Detect which cell encompasses the target text, then output its (X, Y) center coordinate. 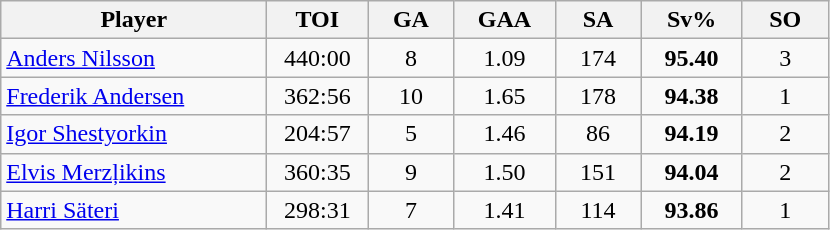
5 (411, 134)
94.19 (692, 134)
Harri Säteri (134, 210)
Igor Shestyorkin (134, 134)
3 (785, 58)
1.09 (504, 58)
151 (598, 172)
SA (598, 20)
1.41 (504, 210)
1.46 (504, 134)
174 (598, 58)
Sv% (692, 20)
178 (598, 96)
10 (411, 96)
Anders Nilsson (134, 58)
94.04 (692, 172)
GA (411, 20)
1.65 (504, 96)
SO (785, 20)
7 (411, 210)
9 (411, 172)
GAA (504, 20)
Player (134, 20)
114 (598, 210)
Frederik Andersen (134, 96)
Elvis Merzļikins (134, 172)
95.40 (692, 58)
94.38 (692, 96)
1.50 (504, 172)
TOI (318, 20)
86 (598, 134)
8 (411, 58)
93.86 (692, 210)
298:31 (318, 210)
440:00 (318, 58)
204:57 (318, 134)
362:56 (318, 96)
360:35 (318, 172)
